Find where the given text appears and provide that cell's center as (X, Y) coordinate. 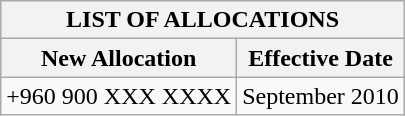
+960 900 XXX XXXX (119, 96)
LIST OF ALLOCATIONS (203, 20)
New Allocation (119, 58)
September 2010 (321, 96)
Effective Date (321, 58)
